Output the [X, Y] coordinate of the center of the cell containing the given text.  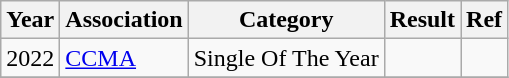
Year [30, 20]
2022 [30, 58]
Single Of The Year [286, 58]
Result [422, 20]
Association [124, 20]
CCMA [124, 58]
Ref [484, 20]
Category [286, 20]
